Pinpoint the cell where the given text exists, returning its (x, y) midpoint coordinate. 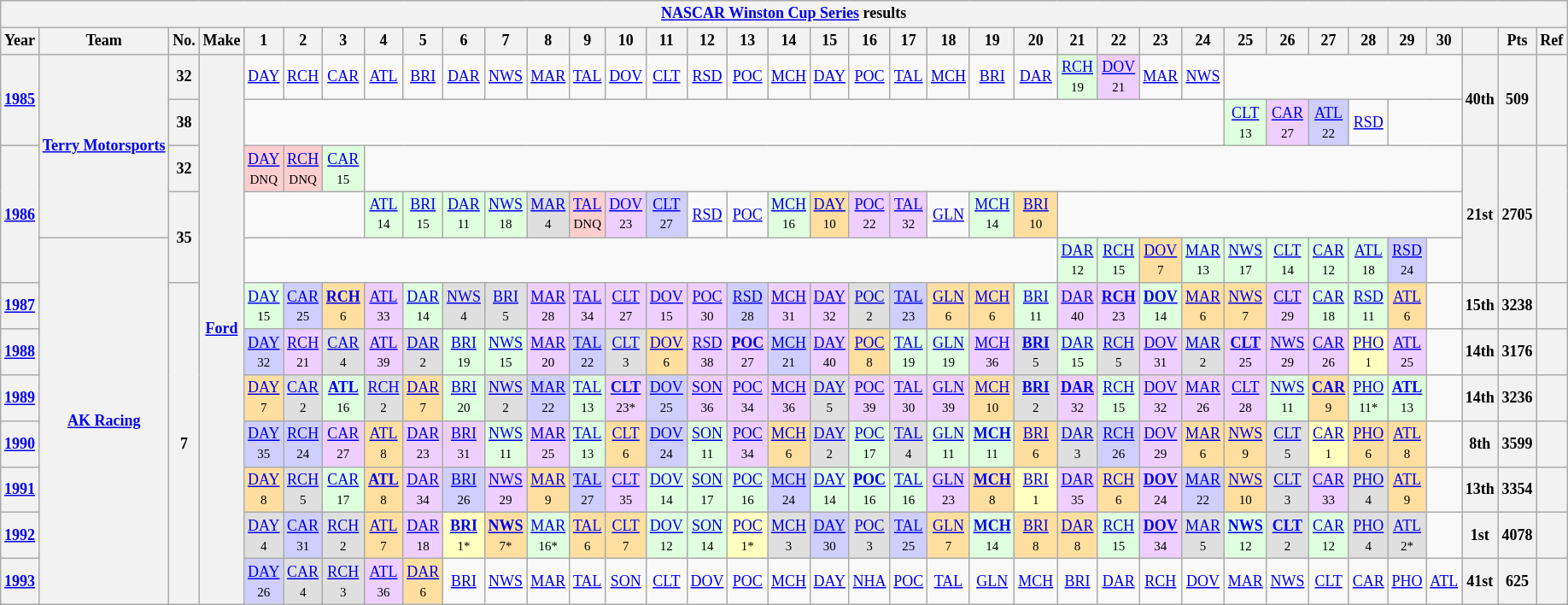
BRI19 (465, 352)
13th (1481, 490)
RCH21 (303, 352)
DAR12 (1078, 261)
CLT29 (1288, 306)
ATL14 (383, 214)
29 (1407, 41)
POC2 (869, 306)
Team (103, 41)
CLT13 (1245, 123)
16 (869, 41)
CAR26 (1329, 352)
NWS9 (1245, 443)
MCH3 (789, 536)
POC8 (869, 352)
POC27 (748, 352)
BRI20 (465, 398)
POC30 (707, 306)
CAR25 (303, 306)
TAL19 (909, 352)
TAL25 (909, 536)
CAR18 (1329, 306)
SON11 (707, 443)
DAR32 (1078, 398)
ATL18 (1368, 261)
3354 (1517, 490)
SON14 (707, 536)
MAR9 (548, 490)
10 (626, 41)
NASCAR Winston Cup Series results (784, 14)
ATL22 (1329, 123)
CAR1 (1329, 443)
DOV31 (1161, 352)
DOV25 (667, 398)
1st (1481, 536)
DAR7 (424, 398)
AK Racing (103, 420)
BRI1* (465, 536)
DAR40 (1078, 306)
3599 (1517, 443)
1985 (20, 99)
DAR35 (1078, 490)
40th (1481, 99)
19 (992, 41)
DOV32 (1161, 398)
BRI2 (1036, 398)
TAL30 (909, 398)
NWS12 (1245, 536)
8th (1481, 443)
CAR15 (343, 168)
DAY14 (829, 490)
1987 (20, 306)
GLN19 (949, 352)
1 (264, 41)
13 (748, 41)
MAR4 (548, 214)
TAL34 (588, 306)
CAR17 (343, 490)
ATL33 (383, 306)
28 (1368, 41)
CAR31 (303, 536)
NWS10 (1245, 490)
CAR2 (303, 398)
NWS15 (506, 352)
MAR16* (548, 536)
DAY5 (829, 398)
NWS7 (1245, 306)
DAY30 (829, 536)
DOV12 (667, 536)
625 (1517, 581)
RCH26 (1119, 443)
RSD28 (748, 306)
1993 (20, 581)
24 (1203, 41)
POC3 (869, 536)
Pts (1517, 41)
4 (383, 41)
MCH16 (789, 214)
Ref (1552, 41)
DAY15 (264, 306)
TAL27 (588, 490)
1991 (20, 490)
DAR14 (424, 306)
23 (1161, 41)
CLT28 (1245, 398)
SON (626, 581)
1989 (20, 398)
MAR25 (548, 443)
SON36 (707, 398)
DAY4 (264, 536)
DAR2 (424, 352)
1986 (20, 214)
NWS4 (465, 306)
CLT23* (626, 398)
Year (20, 41)
CLT25 (1245, 352)
509 (1517, 99)
1988 (20, 352)
GLN39 (949, 398)
11 (667, 41)
DOV23 (626, 214)
BRI31 (465, 443)
RSD11 (1368, 306)
TAL16 (909, 490)
RCH23 (1119, 306)
BRI10 (1036, 214)
2 (303, 41)
TALDNQ (588, 214)
DOV34 (1161, 536)
CLT6 (626, 443)
26 (1288, 41)
ATL25 (1407, 352)
NWS18 (506, 214)
POC22 (869, 214)
DOV6 (667, 352)
17 (909, 41)
41st (1481, 581)
BRI8 (1036, 536)
DAY7 (264, 398)
6 (465, 41)
CLT2 (1288, 536)
MAR13 (1203, 261)
DAR15 (1078, 352)
NHA (869, 581)
DAR8 (1078, 536)
20 (1036, 41)
18 (949, 41)
DOV15 (667, 306)
BRI1 (1036, 490)
Make (222, 41)
No. (184, 41)
14 (789, 41)
GLN6 (949, 306)
DAY2 (829, 443)
NWS17 (1245, 261)
Ford (222, 329)
ATL13 (1407, 398)
DAY26 (264, 581)
TAL6 (588, 536)
CLT5 (1288, 443)
PHO1 (1368, 352)
CAR9 (1329, 398)
NWS7* (506, 536)
DAR34 (424, 490)
RSD38 (707, 352)
ATL7 (383, 536)
3176 (1517, 352)
DAYDNQ (264, 168)
POC39 (869, 398)
BRI15 (424, 214)
ATL9 (1407, 490)
22 (1119, 41)
DAR6 (424, 581)
ATL36 (383, 581)
POC1* (748, 536)
5 (424, 41)
DAY8 (264, 490)
38 (184, 123)
1990 (20, 443)
8 (548, 41)
9 (588, 41)
12 (707, 41)
MAR28 (548, 306)
1992 (20, 536)
DOV21 (1119, 77)
TAL23 (909, 306)
BRI6 (1036, 443)
GLN7 (949, 536)
4078 (1517, 536)
15 (829, 41)
RCHDNQ (303, 168)
DAR23 (424, 443)
DAR18 (424, 536)
PHO6 (1368, 443)
RCH19 (1078, 77)
Terry Motorsports (103, 145)
DAR11 (465, 214)
CAR33 (1329, 490)
35 (184, 238)
PHO11* (1368, 398)
ATL16 (343, 398)
MCH11 (992, 443)
BRI11 (1036, 306)
MCH21 (789, 352)
CLT35 (626, 490)
MAR20 (548, 352)
MCH31 (789, 306)
TAL22 (588, 352)
21 (1078, 41)
RSD24 (1407, 261)
GLN11 (949, 443)
POC17 (869, 443)
DOV29 (1161, 443)
MAR2 (1203, 352)
DAY35 (264, 443)
MAR26 (1203, 398)
CLT14 (1288, 261)
15th (1481, 306)
MCH24 (789, 490)
3236 (1517, 398)
MCH8 (992, 490)
TAL4 (909, 443)
30 (1444, 41)
BRI26 (465, 490)
3 (343, 41)
MAR5 (1203, 536)
21st (1481, 214)
NWS2 (506, 398)
25 (1245, 41)
TAL32 (909, 214)
GLN23 (949, 490)
ATL2* (1407, 536)
CLT7 (626, 536)
MCH10 (992, 398)
27 (1329, 41)
RCH24 (303, 443)
PHO (1407, 581)
SON17 (707, 490)
3238 (1517, 306)
ATL6 (1407, 306)
DAY10 (829, 214)
DAR3 (1078, 443)
ATL39 (383, 352)
DAY40 (829, 352)
2705 (1517, 214)
RCH3 (343, 581)
DOV7 (1161, 261)
